Identify which cell holds the provided text, then report its [X, Y] central coordinate. 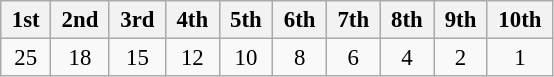
10 [246, 58]
6th [300, 20]
9th [461, 20]
15 [137, 58]
5th [246, 20]
8 [300, 58]
3rd [137, 20]
1st [26, 20]
8th [407, 20]
12 [192, 58]
1 [520, 58]
25 [26, 58]
4th [192, 20]
7th [353, 20]
18 [80, 58]
4 [407, 58]
6 [353, 58]
10th [520, 20]
2nd [80, 20]
2 [461, 58]
